For the text-containing cell, return its midpoint in (X, Y) coordinate format. 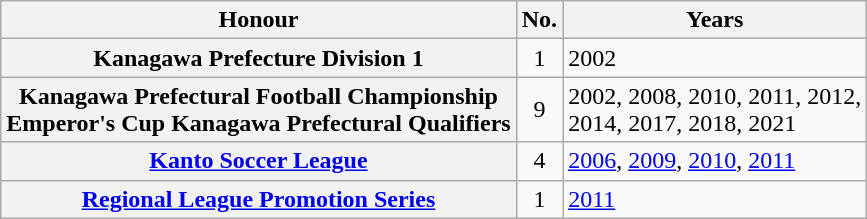
2002, 2008, 2010, 2011, 2012, 2014, 2017, 2018, 2021 (715, 110)
9 (539, 110)
Kanagawa Prefecture Division 1 (258, 58)
4 (539, 161)
No. (539, 20)
Years (715, 20)
Kanagawa Prefectural Football Championship Emperor's Cup Kanagawa Prefectural Qualifiers (258, 110)
2011 (715, 199)
Kanto Soccer League (258, 161)
Honour (258, 20)
2002 (715, 58)
Regional League Promotion Series (258, 199)
2006, 2009, 2010, 2011 (715, 161)
